Search for the cell housing the specified text and yield its [X, Y] center coordinate. 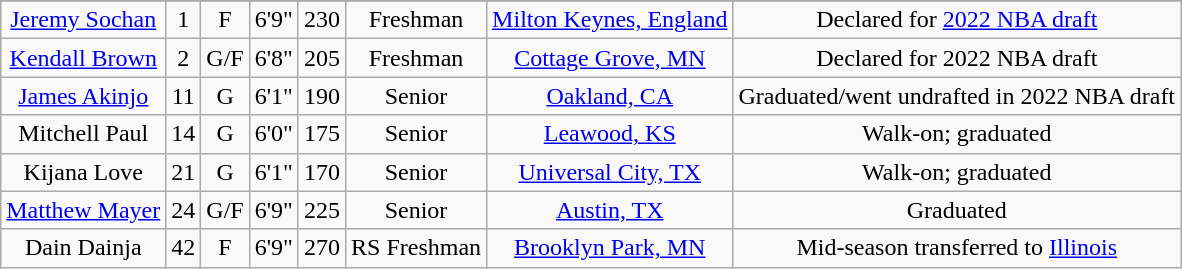
Jeremy Sochan [84, 20]
2 [184, 58]
Dain Dainja [84, 248]
270 [322, 248]
1 [184, 20]
Austin, TX [610, 210]
Cottage Grove, MN [610, 58]
Mid-season transferred to Illinois [957, 248]
21 [184, 172]
24 [184, 210]
Oakland, CA [610, 96]
Brooklyn Park, MN [610, 248]
11 [184, 96]
175 [322, 134]
Graduated [957, 210]
6'8" [274, 58]
RS Freshman [416, 248]
14 [184, 134]
225 [322, 210]
Graduated/went undrafted in 2022 NBA draft [957, 96]
6'0" [274, 134]
170 [322, 172]
Universal City, TX [610, 172]
Leawood, KS [610, 134]
Kendall Brown [84, 58]
Mitchell Paul [84, 134]
Milton Keynes, England [610, 20]
190 [322, 96]
Matthew Mayer [84, 210]
205 [322, 58]
42 [184, 248]
James Akinjo [84, 96]
230 [322, 20]
Kijana Love [84, 172]
